Pinpoint the cell where the given text exists, returning its (x, y) midpoint coordinate. 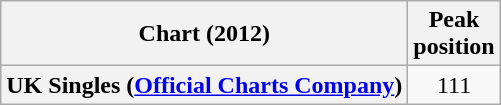
Peakposition (454, 34)
111 (454, 85)
UK Singles (Official Charts Company) (204, 85)
Chart (2012) (204, 34)
